Pinpoint the cell where the given text exists, returning its [x, y] midpoint coordinate. 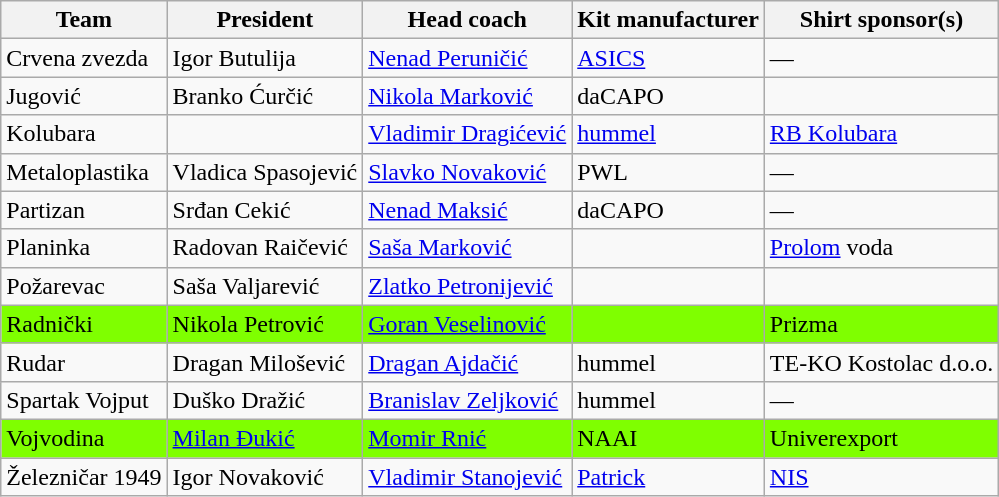
Patrick [668, 477]
Radnički [84, 324]
Partizan [84, 210]
Planinka [84, 248]
Radovan Raičević [265, 248]
Rudar [84, 362]
Branislav Zeljković [468, 400]
Železničar 1949 [84, 477]
Jugović [84, 96]
Kit manufacturer [668, 20]
Spartak Vojput [84, 400]
NIS [881, 477]
Slavko Novaković [468, 172]
Nikola Petrović [265, 324]
Nikola Marković [468, 96]
Srđan Cekić [265, 210]
Momir Rnić [468, 438]
Shirt sponsor(s) [881, 20]
RB Kolubara [881, 134]
Head coach [468, 20]
Prolom voda [881, 248]
Branko Ćurčić [265, 96]
Nenad Peruničić [468, 58]
Crvena zvezda [84, 58]
Vojvodina [84, 438]
Kolubara [84, 134]
Nenad Maksić [468, 210]
Saša Valjarević [265, 286]
NAAI [668, 438]
Vladica Spasojević [265, 172]
Univerexport [881, 438]
Požarevac [84, 286]
Goran Veselinović [468, 324]
President [265, 20]
Dragan Ajdačić [468, 362]
ASICS [668, 58]
TE-KO Kostolac d.o.o. [881, 362]
Zlatko Petronijević [468, 286]
Igor Novaković [265, 477]
Metaloplastika [84, 172]
Vladimir Stanojević [468, 477]
Igor Butulija [265, 58]
Vladimir Dragićević [468, 134]
Team [84, 20]
PWL [668, 172]
Milan Đukić [265, 438]
Saša Marković [468, 248]
Prizma [881, 324]
Duško Dražić [265, 400]
Dragan Milošević [265, 362]
